Return the [X, Y] coordinate for the center point of the cell that contains the specified text.  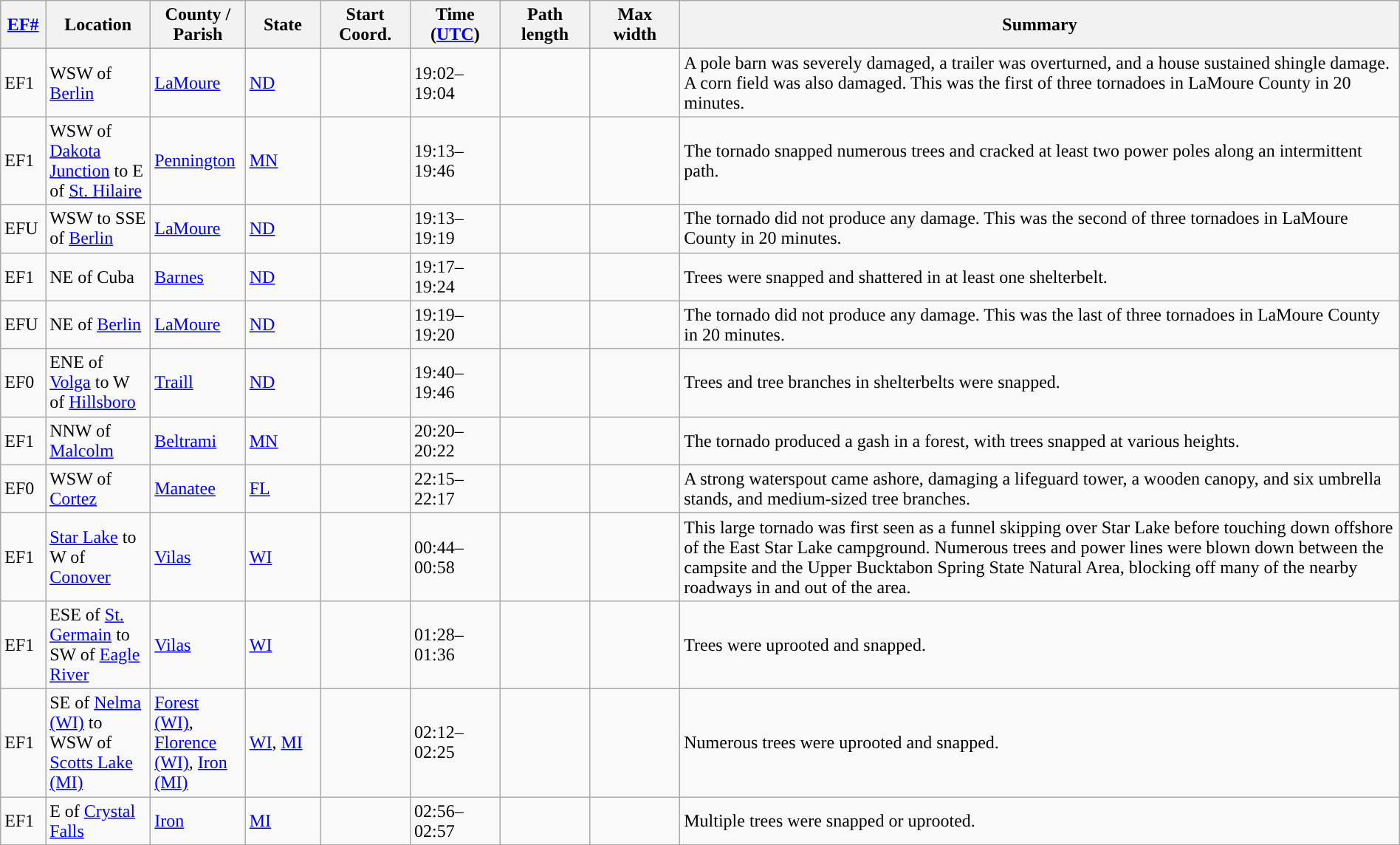
MI [282, 820]
Star Lake to W of Conover [98, 557]
02:12–02:25 [455, 742]
Numerous trees were uprooted and snapped. [1040, 742]
The tornado did not produce any damage. This was the last of three tornadoes in LaMoure County in 20 minutes. [1040, 325]
Pennington [198, 161]
Forest (WI), Florence (WI), Iron (MI) [198, 742]
WSW of Berlin [98, 83]
Time (UTC) [455, 25]
00:44–00:58 [455, 557]
Beltrami [198, 440]
State [282, 25]
A strong waterspout came ashore, damaging a lifeguard tower, a wooden canopy, and six umbrella stands, and medium-sized tree branches. [1040, 489]
19:40–19:46 [455, 383]
22:15–22:17 [455, 489]
WSW to SSE of Berlin [98, 229]
20:20–20:22 [455, 440]
NNW of Malcolm [98, 440]
Summary [1040, 25]
EF# [24, 25]
Trees were snapped and shattered in at least one shelterbelt. [1040, 276]
19:13–19:46 [455, 161]
01:28–01:36 [455, 644]
19:02–19:04 [455, 83]
SE of Nelma (WI) to WSW of Scotts Lake (MI) [98, 742]
Multiple trees were snapped or uprooted. [1040, 820]
E of Crystal Falls [98, 820]
Traill [198, 383]
WSW of Cortez [98, 489]
19:19–19:20 [455, 325]
The tornado produced a gash in a forest, with trees snapped at various heights. [1040, 440]
Manatee [198, 489]
NE of Berlin [98, 325]
Trees were uprooted and snapped. [1040, 644]
FL [282, 489]
Iron [198, 820]
ENE of Volga to W of Hillsboro [98, 383]
Barnes [198, 276]
Trees and tree branches in shelterbelts were snapped. [1040, 383]
The tornado did not produce any damage. This was the second of three tornadoes in LaMoure County in 20 minutes. [1040, 229]
Location [98, 25]
ESE of St. Germain to SW of Eagle River [98, 644]
Start Coord. [366, 25]
02:56–02:57 [455, 820]
NE of Cuba [98, 276]
Path length [545, 25]
The tornado snapped numerous trees and cracked at least two power poles along an intermittent path. [1040, 161]
Max width [635, 25]
WI, MI [282, 742]
WSW of Dakota Junction to E of St. Hilaire [98, 161]
County / Parish [198, 25]
19:13–19:19 [455, 229]
19:17–19:24 [455, 276]
